Extract the [X, Y] coordinate from the center of the cell holding the provided text.  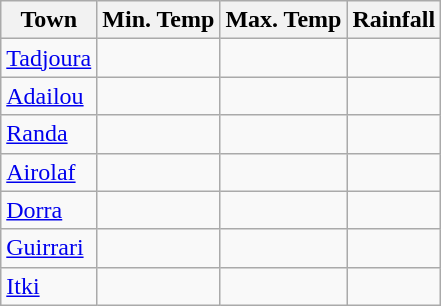
Min. Temp [158, 20]
Airolaf [49, 172]
Itki [49, 286]
Tadjoura [49, 58]
Max. Temp [284, 20]
Dorra [49, 210]
Guirrari [49, 248]
Rainfall [394, 20]
Randa [49, 134]
Town [49, 20]
Adailou [49, 96]
